Pinpoint the cell where the given text exists, returning its [X, Y] midpoint coordinate. 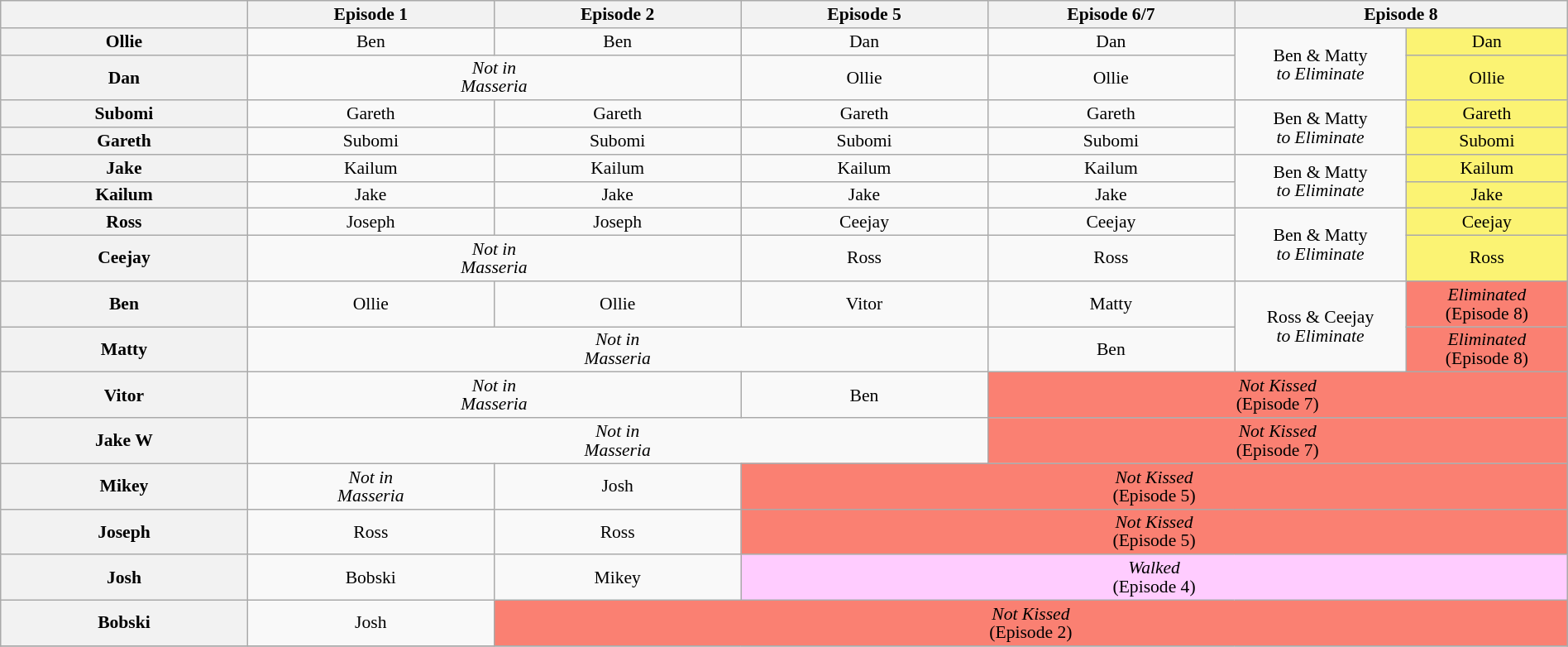
Walked (Episode 4) [1154, 578]
Episode 6/7 [1111, 15]
Ross & Ceejayto Eliminate [1321, 327]
Episode 2 [617, 15]
Episode 5 [864, 15]
Episode 8 [1401, 15]
Not Kissed (Episode 2) [1030, 624]
Episode 1 [370, 15]
Jake W [124, 440]
